Output the (X, Y) coordinate of the center of the cell containing the given text.  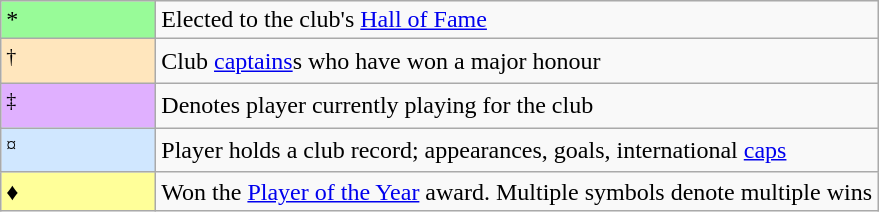
¤ (78, 150)
Player holds a club record; appearances, goals, international caps (517, 150)
Denotes player currently playing for the club (517, 106)
† (78, 62)
Won the Player of the Year award. Multiple symbols denote multiple wins (517, 191)
♦ (78, 191)
* (78, 20)
Club captainss who have won a major honour (517, 62)
Elected to the club's Hall of Fame (517, 20)
‡ (78, 106)
